Find where the given text appears and provide that cell's center as [X, Y] coordinate. 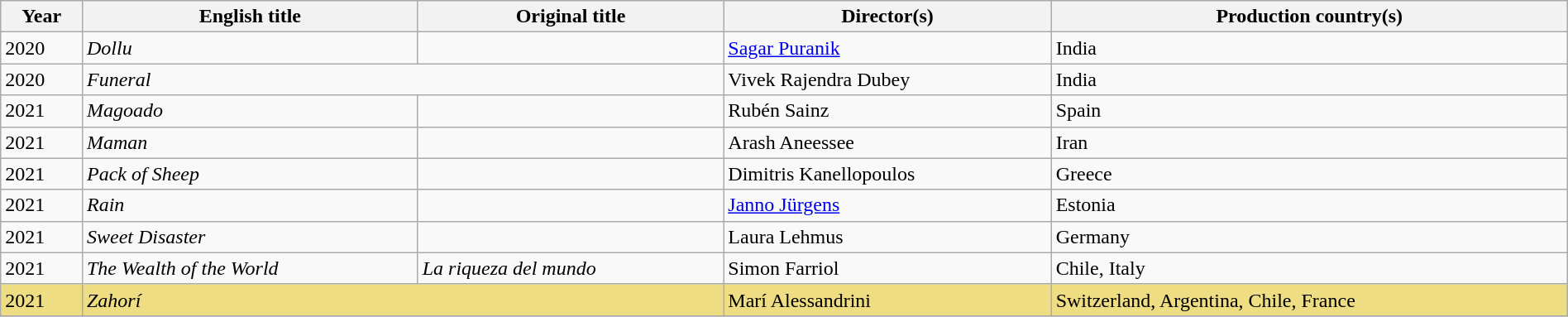
Marí Alessandrini [887, 300]
Dimitris Kanellopoulos [887, 174]
Director(s) [887, 17]
Germany [1309, 237]
Iran [1309, 142]
English title [250, 17]
Estonia [1309, 205]
Pack of Sheep [250, 174]
Original title [571, 17]
Zahorí [402, 300]
Rain [250, 205]
Production country(s) [1309, 17]
Maman [250, 142]
Chile, Italy [1309, 268]
Sagar Puranik [887, 48]
Magoado [250, 111]
Rubén Sainz [887, 111]
Funeral [402, 79]
Laura Lehmus [887, 237]
Dollu [250, 48]
Arash Aneessee [887, 142]
Janno Jürgens [887, 205]
Year [41, 17]
Greece [1309, 174]
La riqueza del mundo [571, 268]
Switzerland, Argentina, Chile, France [1309, 300]
Simon Farriol [887, 268]
Vivek Rajendra Dubey [887, 79]
Spain [1309, 111]
The Wealth of the World [250, 268]
Sweet Disaster [250, 237]
